Search for the cell housing the specified text and yield its (X, Y) center coordinate. 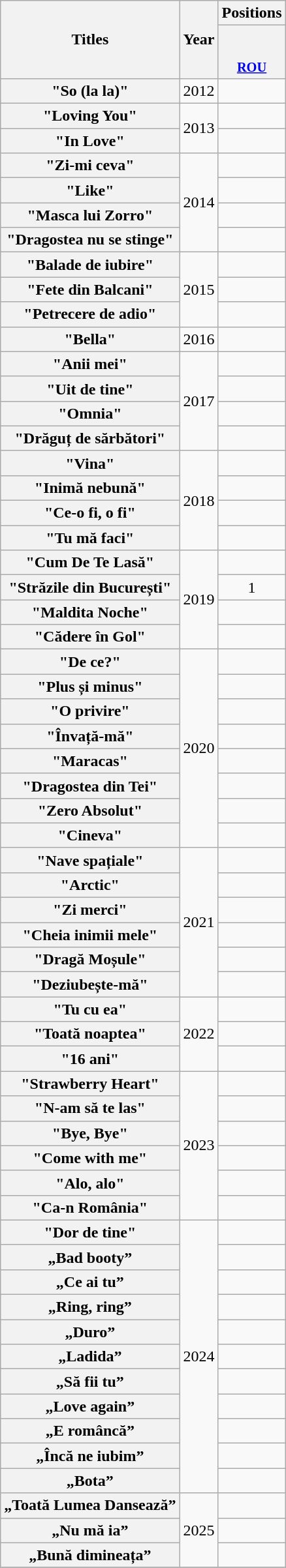
2012 (199, 91)
1 (252, 587)
„Ce ai tu” (90, 1282)
"Maracas" (90, 761)
„E româncă” (90, 1431)
„Încă ne iubim” (90, 1456)
"Inimă nebună" (90, 488)
"Like" (90, 190)
"Maldita Noche" (90, 612)
„Love again” (90, 1406)
"Străzile din București" (90, 587)
"Arctic" (90, 885)
"Zi-mi ceva" (90, 166)
"So (la la)" (90, 91)
"Ca-n România" (90, 1207)
"Omnia" (90, 413)
2025 (199, 1530)
"Ce-o fi, o fi" (90, 513)
"Vina" (90, 463)
„Ladida” (90, 1357)
"Deziubește-mă" (90, 984)
„Duro” (90, 1332)
2021 (199, 922)
"Tu cu ea" (90, 1009)
"Drăguț de sărbători" (90, 438)
"Zi merci" (90, 910)
"Cheia inimii mele" (90, 935)
"Uit de tine" (90, 389)
„Toată Lumea Dansează” (90, 1505)
"Plus și minus" (90, 687)
„Nu mă ia” (90, 1530)
„Bota” (90, 1481)
"Anii mei" (90, 364)
"Strawberry Heart" (90, 1084)
"Dragă Moșule" (90, 960)
"Cum De Te Lasă" (90, 563)
2022 (199, 1034)
"Loving You" (90, 116)
"Dor de tine" (90, 1232)
"Dragostea din Tei" (90, 786)
2017 (199, 401)
"N-am să te las" (90, 1108)
„Bad booty” (90, 1257)
"Zero Absolut" (90, 810)
"Dragostea nu se stinge" (90, 240)
Titles (90, 40)
2024 (199, 1356)
"Balade de iubire" (90, 265)
"Alo, alo" (90, 1183)
"O privire" (90, 711)
Positions (252, 13)
"Fete din Balcani" (90, 289)
2013 (199, 128)
"Petrecere de adio" (90, 314)
"Tu mă faci" (90, 538)
"Masca lui Zorro" (90, 215)
"De ce?" (90, 662)
"Nave spațiale" (90, 860)
"Cădere în Gol" (90, 637)
2018 (199, 500)
2015 (199, 289)
"Bye, Bye" (90, 1133)
„Bună dimineața” (90, 1555)
„Să fii tu” (90, 1382)
"16 ani" (90, 1059)
„Ring, ring” (90, 1307)
2016 (199, 339)
"Toată noaptea" (90, 1034)
ROU (252, 52)
"Învață-mă" (90, 736)
2020 (199, 748)
Year (199, 40)
2019 (199, 600)
"Cineva" (90, 835)
2014 (199, 203)
"In Love" (90, 141)
"Bella" (90, 339)
2023 (199, 1146)
"Come with me" (90, 1158)
